Identify which cell holds the provided text, then report its (x, y) central coordinate. 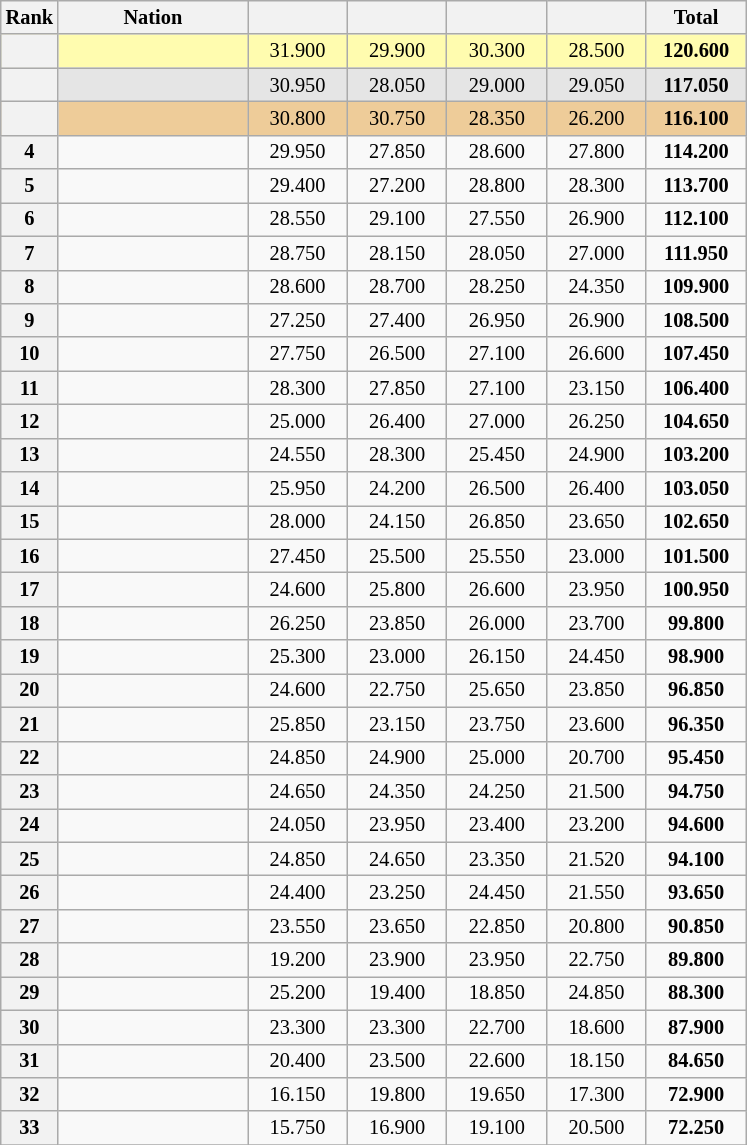
26.150 (497, 657)
29.400 (298, 186)
27.250 (298, 320)
18 (30, 623)
32 (30, 1094)
22 (30, 758)
98.900 (696, 657)
31.900 (298, 51)
24.250 (497, 791)
20.800 (597, 926)
108.500 (696, 320)
19.650 (497, 1094)
96.850 (696, 690)
16 (30, 556)
102.650 (696, 522)
24.400 (298, 892)
18.150 (597, 1061)
23.700 (597, 623)
107.450 (696, 354)
106.400 (696, 388)
24 (30, 825)
28.250 (497, 287)
9 (30, 320)
19.200 (298, 960)
29.000 (497, 85)
23.400 (497, 825)
94.600 (696, 825)
6 (30, 219)
30.950 (298, 85)
22.700 (497, 1027)
26 (30, 892)
27.550 (497, 219)
21.500 (597, 791)
28.700 (397, 287)
117.050 (696, 85)
31 (30, 1061)
88.300 (696, 993)
15.750 (298, 1128)
11 (30, 388)
28.150 (397, 253)
28.750 (298, 253)
25.850 (298, 724)
95.450 (696, 758)
12 (30, 421)
28.550 (298, 219)
23.900 (397, 960)
99.800 (696, 623)
27.750 (298, 354)
72.900 (696, 1094)
25.550 (497, 556)
17.300 (597, 1094)
10 (30, 354)
23.550 (298, 926)
16.150 (298, 1094)
25 (30, 859)
17 (30, 589)
23.350 (497, 859)
24.050 (298, 825)
20 (30, 690)
90.850 (696, 926)
28 (30, 960)
104.650 (696, 421)
29.050 (597, 85)
19.800 (397, 1094)
94.750 (696, 791)
25.800 (397, 589)
29.900 (397, 51)
25.650 (497, 690)
22.600 (497, 1061)
23.600 (597, 724)
27 (30, 926)
28.350 (497, 118)
84.650 (696, 1061)
8 (30, 287)
Total (696, 17)
27.800 (597, 152)
14 (30, 489)
87.900 (696, 1027)
5 (30, 186)
27.200 (397, 186)
Nation (153, 17)
21.550 (597, 892)
29.100 (397, 219)
22.850 (497, 926)
23.200 (597, 825)
21 (30, 724)
26.950 (497, 320)
25.300 (298, 657)
27.450 (298, 556)
28.000 (298, 522)
16.900 (397, 1128)
23 (30, 791)
19.400 (397, 993)
103.050 (696, 489)
112.100 (696, 219)
Rank (30, 17)
101.500 (696, 556)
29 (30, 993)
26.850 (497, 522)
25.200 (298, 993)
30.800 (298, 118)
100.950 (696, 589)
28.800 (497, 186)
114.200 (696, 152)
15 (30, 522)
30 (30, 1027)
20.700 (597, 758)
26.200 (597, 118)
25.950 (298, 489)
20.500 (597, 1128)
18.600 (597, 1027)
29.950 (298, 152)
93.650 (696, 892)
23.250 (397, 892)
28.500 (597, 51)
94.100 (696, 859)
113.700 (696, 186)
4 (30, 152)
116.100 (696, 118)
72.250 (696, 1128)
20.400 (298, 1061)
109.900 (696, 287)
120.600 (696, 51)
96.350 (696, 724)
30.300 (497, 51)
103.200 (696, 455)
89.800 (696, 960)
33 (30, 1128)
18.850 (497, 993)
23.500 (397, 1061)
23.750 (497, 724)
24.200 (397, 489)
21.520 (597, 859)
7 (30, 253)
24.150 (397, 522)
30.750 (397, 118)
13 (30, 455)
19.100 (497, 1128)
111.950 (696, 253)
27.400 (397, 320)
25.500 (397, 556)
25.450 (497, 455)
24.550 (298, 455)
26.000 (497, 623)
19 (30, 657)
